For the text-containing cell, return its midpoint in [x, y] coordinate format. 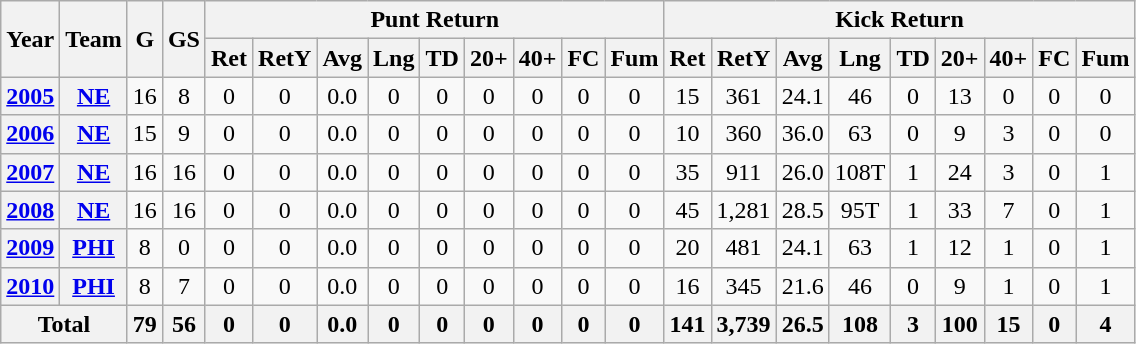
2008 [30, 210]
2009 [30, 248]
100 [960, 324]
481 [744, 248]
2010 [30, 286]
911 [744, 172]
28.5 [802, 210]
26.5 [802, 324]
33 [960, 210]
4 [1106, 324]
360 [744, 134]
95T [860, 210]
141 [688, 324]
45 [688, 210]
24 [960, 172]
108 [860, 324]
Punt Return [434, 20]
35 [688, 172]
10 [688, 134]
3,739 [744, 324]
1,281 [744, 210]
GS [184, 39]
361 [744, 96]
2006 [30, 134]
56 [184, 324]
345 [744, 286]
Year [30, 39]
108T [860, 172]
Total [64, 324]
2005 [30, 96]
G [144, 39]
12 [960, 248]
Team [94, 39]
36.0 [802, 134]
2007 [30, 172]
20 [688, 248]
21.6 [802, 286]
79 [144, 324]
Kick Return [900, 20]
13 [960, 96]
26.0 [802, 172]
